From the cell containing the given text, extract its center point as (x, y) coordinate. 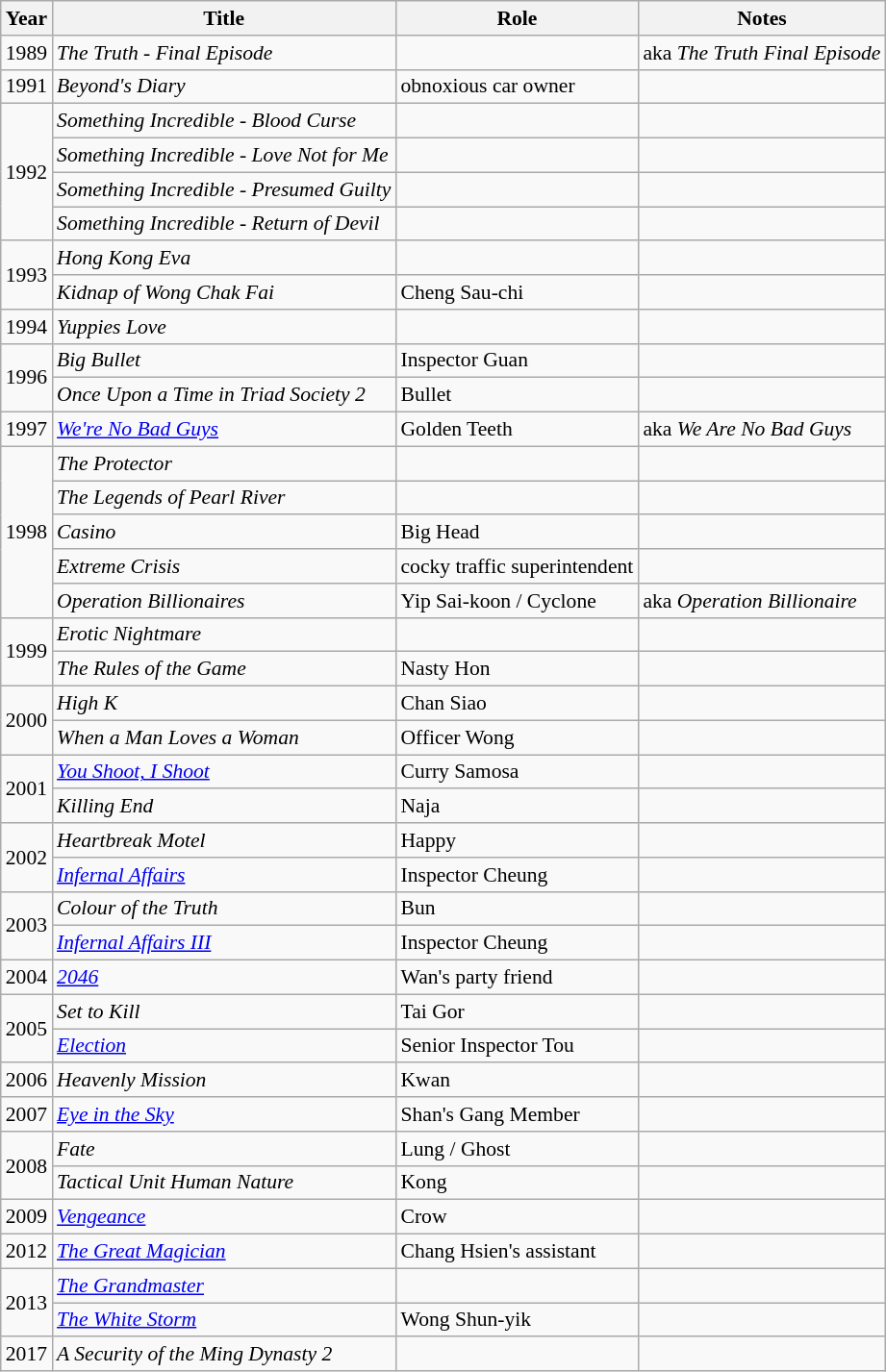
Bun (517, 909)
Wong Shun-yik (517, 1320)
2008 (27, 1165)
Election (223, 1046)
The White Storm (223, 1320)
You Shoot, I Shoot (223, 772)
1993 (27, 275)
2003 (27, 925)
Notes (762, 18)
Extreme Crisis (223, 566)
Officer Wong (517, 737)
Kwan (517, 1081)
Infernal Affairs (223, 875)
The Legends of Pearl River (223, 498)
1994 (27, 327)
Casino (223, 533)
Operation Billionaires (223, 601)
The Great Magician (223, 1252)
1998 (27, 532)
Something Incredible - Presumed Guilty (223, 189)
2001 (27, 788)
Beyond's Diary (223, 87)
Something Incredible - Return of Devil (223, 224)
Heartbreak Motel (223, 840)
Something Incredible - Love Not for Me (223, 156)
Naja (517, 807)
Year (27, 18)
2046 (223, 978)
Something Incredible - Blood Curse (223, 121)
Heavenly Mission (223, 1081)
Big Bullet (223, 361)
2007 (27, 1114)
aka We Are No Bad Guys (762, 430)
Kidnap of Wong Chak Fai (223, 292)
Chang Hsien's assistant (517, 1252)
The Grandmaster (223, 1285)
2013 (27, 1302)
aka Operation Billionaire (762, 601)
Role (517, 18)
Hong Kong Eva (223, 259)
1999 (27, 652)
Once Upon a Time in Triad Society 2 (223, 395)
2009 (27, 1217)
Colour of the Truth (223, 909)
aka The Truth Final Episode (762, 53)
Shan's Gang Member (517, 1114)
2017 (27, 1355)
The Rules of the Game (223, 669)
Cheng Sau-chi (517, 292)
Lung / Ghost (517, 1149)
Big Head (517, 533)
Curry Samosa (517, 772)
Tactical Unit Human Nature (223, 1183)
Title (223, 18)
Yip Sai-koon / Cyclone (517, 601)
The Truth - Final Episode (223, 53)
Tai Gor (517, 1011)
Chan Siao (517, 704)
When a Man Loves a Woman (223, 737)
Eye in the Sky (223, 1114)
Kong (517, 1183)
1992 (27, 172)
2000 (27, 721)
Crow (517, 1217)
2012 (27, 1252)
2002 (27, 858)
1997 (27, 430)
Senior Inspector Tou (517, 1046)
Infernal Affairs III (223, 943)
obnoxious car owner (517, 87)
A Security of the Ming Dynasty 2 (223, 1355)
We're No Bad Guys (223, 430)
The Protector (223, 463)
1991 (27, 87)
1989 (27, 53)
Wan's party friend (517, 978)
2005 (27, 1029)
Happy (517, 840)
2004 (27, 978)
Inspector Guan (517, 361)
Golden Teeth (517, 430)
Yuppies Love (223, 327)
1996 (27, 377)
High K (223, 704)
Vengeance (223, 1217)
Killing End (223, 807)
Nasty Hon (517, 669)
cocky traffic superintendent (517, 566)
Fate (223, 1149)
2006 (27, 1081)
Erotic Nightmare (223, 635)
Bullet (517, 395)
Set to Kill (223, 1011)
